Return [X, Y] of the center of cell containing provided text 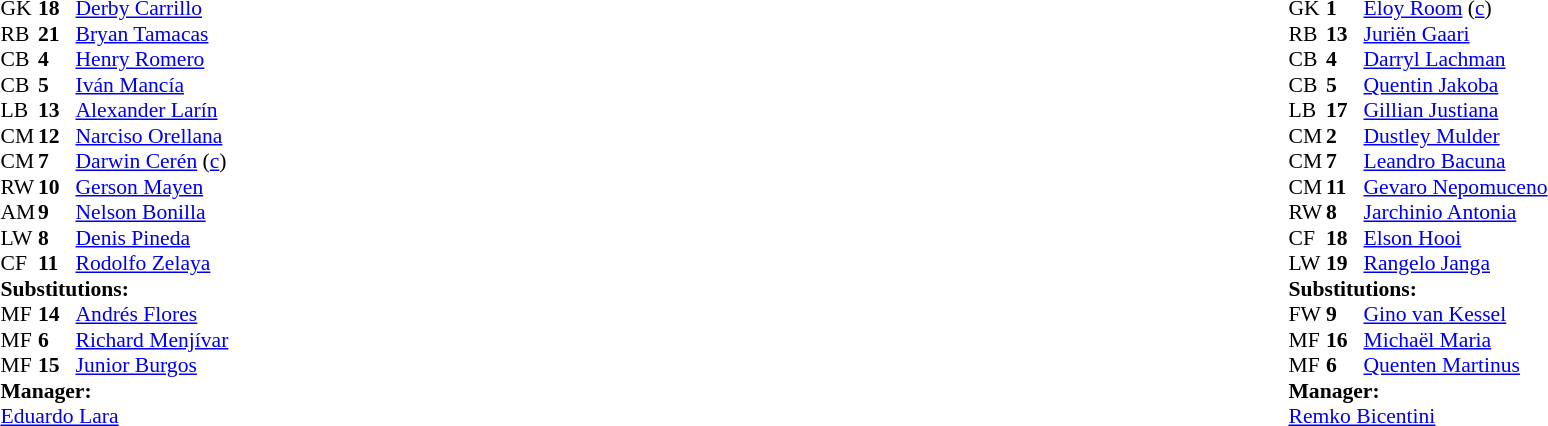
Henry Romero [152, 59]
Bryan Tamacas [152, 34]
Gevaro Nepomuceno [1455, 187]
17 [1345, 111]
Darryl Lachman [1455, 59]
16 [1345, 340]
Nelson Bonilla [152, 213]
12 [57, 136]
Rangelo Janga [1455, 263]
Gerson Mayen [152, 187]
Quentin Jakoba [1455, 85]
Darwin Cerén (c) [152, 161]
18 [1345, 238]
Dustley Mulder [1455, 136]
Alexander Larín [152, 111]
19 [1345, 263]
Leandro Bacuna [1455, 161]
15 [57, 365]
2 [1345, 136]
Richard Menjívar [152, 340]
Rodolfo Zelaya [152, 263]
Iván Mancía [152, 85]
AM [19, 213]
FW [1307, 315]
Jarchinio Antonia [1455, 213]
21 [57, 34]
Elson Hooi [1455, 238]
Michaël Maria [1455, 340]
Denis Pineda [152, 238]
Juriën Gaari [1455, 34]
Andrés Flores [152, 315]
Gillian Justiana [1455, 111]
Gino van Kessel [1455, 315]
Narciso Orellana [152, 136]
Junior Burgos [152, 365]
10 [57, 187]
Quenten Martinus [1455, 365]
14 [57, 315]
